Return the [X, Y] coordinate for the center point of the cell that contains the specified text.  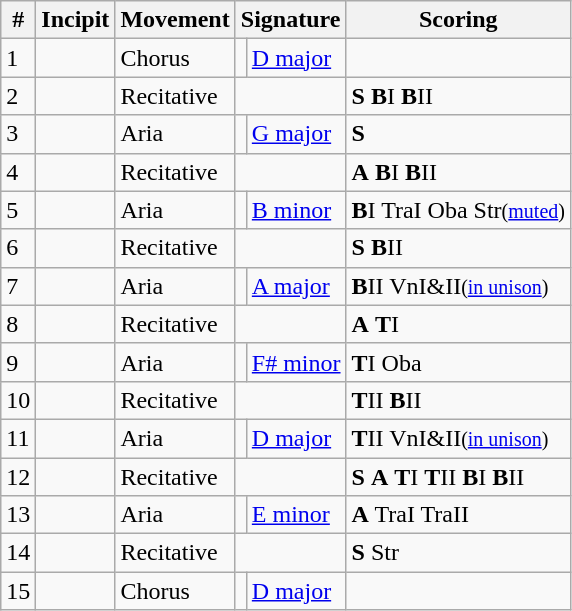
A TI [458, 324]
S BI BII [458, 96]
A major [296, 286]
4 [18, 172]
13 [18, 515]
S [458, 134]
A BI BII [458, 172]
7 [18, 286]
2 [18, 96]
11 [18, 438]
8 [18, 324]
BII VnI&II(in unison) [458, 286]
3 [18, 134]
B minor [296, 210]
E minor [296, 515]
14 [18, 553]
TI Oba [458, 362]
S Str [458, 553]
A TraI TraII [458, 515]
# [18, 20]
S A TI TII BI BII [458, 477]
Incipit [76, 20]
1 [18, 58]
9 [18, 362]
5 [18, 210]
6 [18, 248]
G major [296, 134]
12 [18, 477]
TII BII [458, 400]
Signature [290, 20]
Movement [175, 20]
15 [18, 591]
TII VnI&II(in unison) [458, 438]
10 [18, 400]
F# minor [296, 362]
S BII [458, 248]
Scoring [458, 20]
BI TraI Oba Str(muted) [458, 210]
